Provide the [X, Y] coordinate of the cell's center where the given text is located.  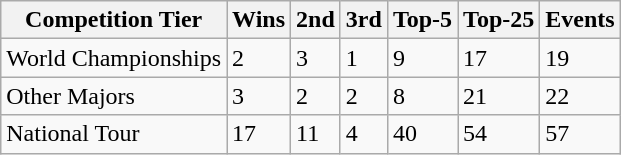
4 [364, 134]
9 [422, 58]
Other Majors [114, 96]
19 [580, 58]
Events [580, 20]
3rd [364, 20]
57 [580, 134]
8 [422, 96]
21 [499, 96]
Top-5 [422, 20]
1 [364, 58]
Competition Tier [114, 20]
11 [316, 134]
40 [422, 134]
Top-25 [499, 20]
54 [499, 134]
National Tour [114, 134]
Wins [259, 20]
World Championships [114, 58]
2nd [316, 20]
22 [580, 96]
